Output the [X, Y] coordinate of the center of the cell containing the given text.  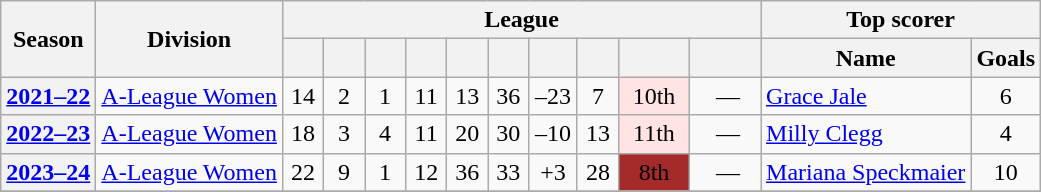
3 [344, 134]
8th [654, 172]
League [521, 20]
33 [508, 172]
Division [190, 39]
2022–23 [48, 134]
18 [302, 134]
14 [302, 96]
2023–24 [48, 172]
Grace Jale [866, 96]
2021–22 [48, 96]
7 [598, 96]
12 [426, 172]
10 [1006, 172]
9 [344, 172]
Name [866, 58]
+3 [554, 172]
2 [344, 96]
–10 [554, 134]
Goals [1006, 58]
Mariana Speckmaier [866, 172]
Top scorer [901, 20]
10th [654, 96]
6 [1006, 96]
Season [48, 39]
–23 [554, 96]
Milly Clegg [866, 134]
28 [598, 172]
22 [302, 172]
30 [508, 134]
11th [654, 134]
20 [468, 134]
